Locate the cell with the specified text and output its (x, y) center coordinate. 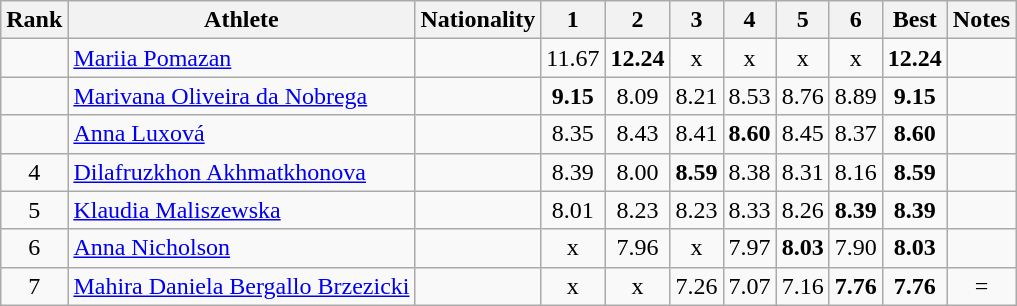
Mariia Pomazan (242, 58)
Athlete (242, 20)
8.76 (802, 96)
8.00 (638, 172)
Klaudia Maliszewska (242, 210)
8.38 (750, 172)
Dilafruzkhon Akhmatkhonova (242, 172)
7.96 (638, 248)
7.90 (856, 248)
8.01 (573, 210)
Mahira Daniela Bergallo Brzezicki (242, 286)
Nationality (478, 20)
8.35 (573, 134)
Anna Nicholson (242, 248)
8.41 (696, 134)
8.16 (856, 172)
8.09 (638, 96)
= (981, 286)
8.43 (638, 134)
7.07 (750, 286)
8.21 (696, 96)
Marivana Oliveira da Nobrega (242, 96)
11.67 (573, 58)
8.53 (750, 96)
7.26 (696, 286)
8.33 (750, 210)
7.97 (750, 248)
8.37 (856, 134)
3 (696, 20)
8.89 (856, 96)
Rank (34, 20)
8.45 (802, 134)
8.31 (802, 172)
2 (638, 20)
Notes (981, 20)
7 (34, 286)
Best (914, 20)
1 (573, 20)
8.26 (802, 210)
Anna Luxová (242, 134)
7.16 (802, 286)
